Find where the given text appears and provide that cell's center as (X, Y) coordinate. 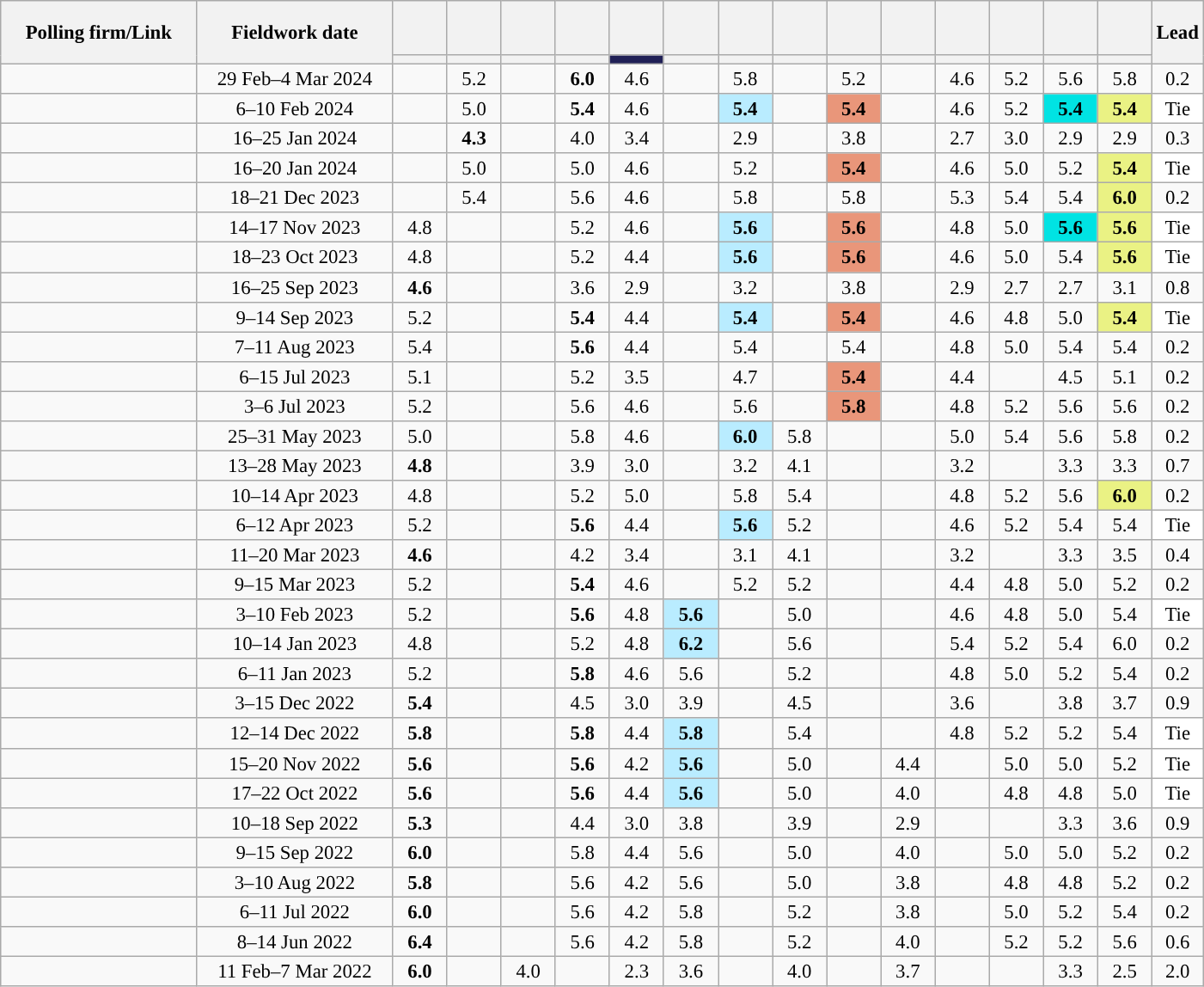
3–15 Dec 2022 (295, 703)
2.0 (1177, 972)
6–11 Jan 2023 (295, 674)
3–10 Aug 2022 (295, 882)
10–14 Apr 2023 (295, 495)
11 Feb–7 Mar 2022 (295, 972)
16–20 Jan 2024 (295, 169)
3–6 Jul 2023 (295, 406)
6–12 Apr 2023 (295, 524)
6–11 Jul 2022 (295, 911)
2.3 (636, 972)
10–18 Sep 2022 (295, 822)
6–15 Jul 2023 (295, 377)
12–14 Dec 2022 (295, 734)
16–25 Jan 2024 (295, 139)
16–25 Sep 2023 (295, 287)
4.3 (474, 139)
17–22 Oct 2022 (295, 793)
9–15 Sep 2022 (295, 853)
8–14 Jun 2022 (295, 942)
9–15 Mar 2023 (295, 585)
7–11 Aug 2023 (295, 347)
6.4 (419, 942)
0.8 (1177, 287)
25–31 May 2023 (295, 437)
Lead (1177, 33)
13–28 May 2023 (295, 466)
10–14 Jan 2023 (295, 645)
4.7 (746, 377)
18–21 Dec 2023 (295, 198)
18–23 Oct 2023 (295, 258)
11–20 Mar 2023 (295, 555)
0.6 (1177, 942)
6–10 Feb 2024 (295, 108)
0.7 (1177, 466)
Polling firm/Link (99, 33)
0.4 (1177, 555)
29 Feb–4 Mar 2024 (295, 79)
3–10 Feb 2023 (295, 614)
15–20 Nov 2022 (295, 763)
6.2 (691, 645)
9–14 Sep 2023 (295, 316)
0.3 (1177, 139)
14–17 Nov 2023 (295, 229)
2.5 (1124, 972)
Fieldwork date (295, 33)
